Provide the (x, y) coordinate of the cell's center where the given text is located.  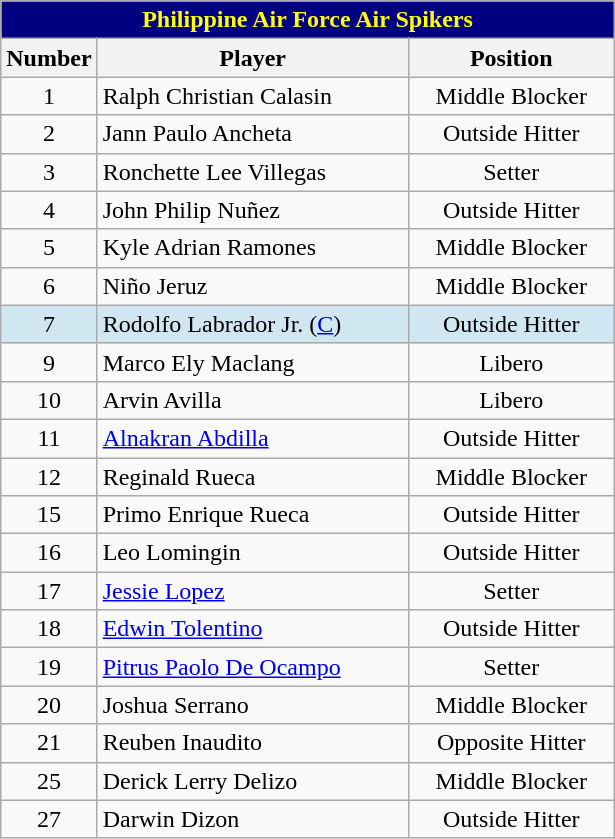
21 (49, 743)
Number (49, 58)
John Philip Nuñez (252, 210)
Marco Ely Maclang (252, 362)
6 (49, 286)
15 (49, 515)
12 (49, 477)
27 (49, 819)
3 (49, 172)
Leo Lomingin (252, 553)
2 (49, 134)
7 (49, 324)
18 (49, 629)
Player (252, 58)
20 (49, 705)
Jessie Lopez (252, 591)
Opposite Hitter (511, 743)
Ralph Christian Calasin (252, 96)
Primo Enrique Rueca (252, 515)
1 (49, 96)
Rodolfo Labrador Jr. (C) (252, 324)
Niño Jeruz (252, 286)
Arvin Avilla (252, 400)
Edwin Tolentino (252, 629)
Kyle Adrian Ramones (252, 248)
Position (511, 58)
9 (49, 362)
10 (49, 400)
Philippine Air Force Air Spikers (308, 20)
4 (49, 210)
Pitrus Paolo De Ocampo (252, 667)
Darwin Dizon (252, 819)
Alnakran Abdilla (252, 438)
11 (49, 438)
Ronchette Lee Villegas (252, 172)
Jann Paulo Ancheta (252, 134)
5 (49, 248)
19 (49, 667)
17 (49, 591)
16 (49, 553)
25 (49, 781)
Reuben Inaudito (252, 743)
Derick Lerry Delizo (252, 781)
Joshua Serrano (252, 705)
Reginald Rueca (252, 477)
